Extract the (x, y) coordinate from the center of the cell holding the provided text.  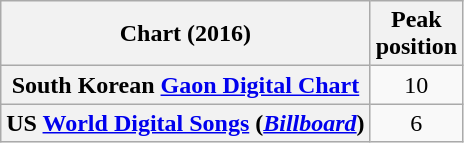
South Korean Gaon Digital Chart (186, 85)
US World Digital Songs (Billboard) (186, 123)
6 (416, 123)
Peakposition (416, 34)
Chart (2016) (186, 34)
10 (416, 85)
